For the text-containing cell, return its midpoint in (X, Y) coordinate format. 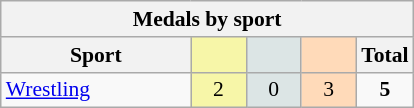
2 (218, 90)
Total (384, 55)
3 (328, 90)
Medals by sport (208, 19)
0 (274, 90)
Sport (96, 55)
5 (384, 90)
Wrestling (96, 90)
